Determine the [x, y] coordinate at the center of the cell enclosing the given text.  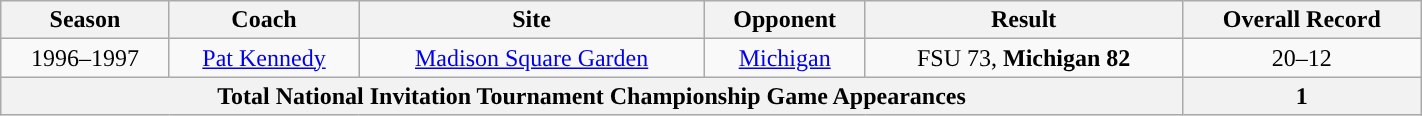
Season [85, 20]
Total National Invitation Tournament Championship Game Appearances [592, 96]
FSU 73, Michigan 82 [1024, 58]
1996–1997 [85, 58]
1 [1302, 96]
Coach [264, 20]
Overall Record [1302, 20]
Pat Kennedy [264, 58]
Site [532, 20]
Result [1024, 20]
Michigan [784, 58]
20–12 [1302, 58]
Opponent [784, 20]
Madison Square Garden [532, 58]
